Return (x, y) of the center of cell containing provided text 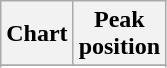
Peakposition (119, 34)
Chart (37, 34)
